Extract the (X, Y) coordinate from the center of the cell holding the provided text.  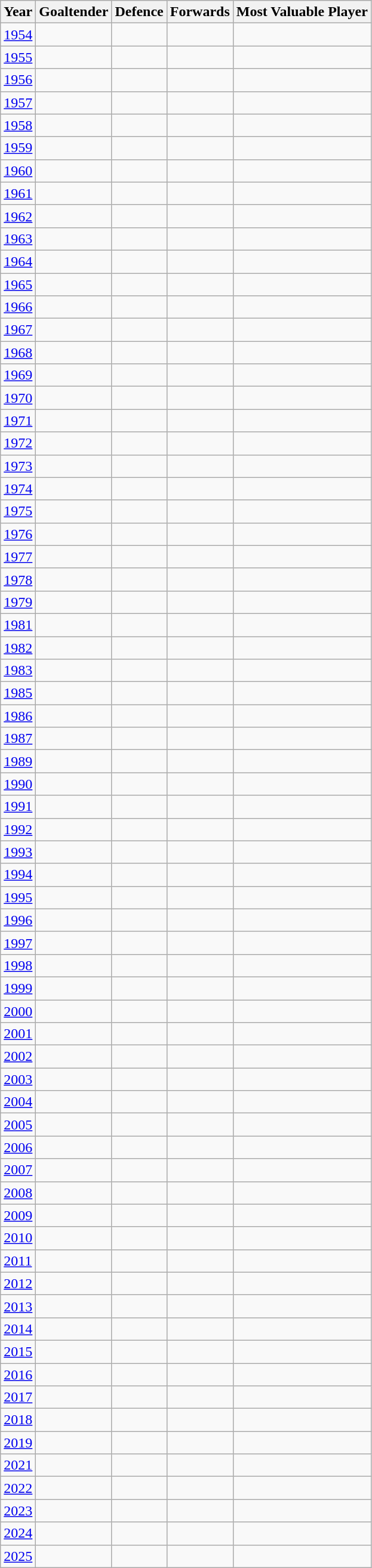
2018 (18, 1420)
1981 (18, 625)
1987 (18, 739)
1992 (18, 829)
2013 (18, 1306)
1991 (18, 807)
2004 (18, 1102)
Year (18, 12)
1983 (18, 671)
2023 (18, 1511)
2025 (18, 1556)
1954 (18, 35)
1982 (18, 647)
1958 (18, 125)
2007 (18, 1170)
1974 (18, 489)
1979 (18, 602)
1955 (18, 57)
1989 (18, 761)
1966 (18, 307)
2005 (18, 1125)
2012 (18, 1283)
1957 (18, 103)
2002 (18, 1057)
1999 (18, 988)
Forwards (199, 12)
1970 (18, 398)
1967 (18, 330)
2006 (18, 1147)
Most Valuable Player (302, 12)
2021 (18, 1465)
2000 (18, 1011)
1977 (18, 557)
1963 (18, 239)
2001 (18, 1034)
1990 (18, 784)
1971 (18, 421)
2010 (18, 1238)
2024 (18, 1533)
1965 (18, 285)
1976 (18, 534)
1985 (18, 693)
2015 (18, 1351)
2003 (18, 1079)
1968 (18, 353)
1972 (18, 443)
1975 (18, 511)
2011 (18, 1261)
1998 (18, 965)
2022 (18, 1488)
1969 (18, 375)
1995 (18, 897)
1993 (18, 852)
2008 (18, 1193)
1956 (18, 80)
1996 (18, 920)
2014 (18, 1329)
1962 (18, 216)
1978 (18, 579)
1973 (18, 466)
1964 (18, 261)
1959 (18, 148)
2017 (18, 1397)
Defence (139, 12)
2016 (18, 1374)
Goaltender (74, 12)
1960 (18, 171)
1994 (18, 875)
2009 (18, 1215)
2019 (18, 1443)
1961 (18, 193)
1997 (18, 943)
1986 (18, 716)
